Identify which cell holds the provided text, then report its (X, Y) central coordinate. 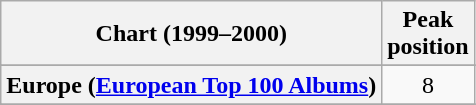
8 (428, 85)
Chart (1999–2000) (192, 34)
Peakposition (428, 34)
Europe (European Top 100 Albums) (192, 85)
